Provide the (X, Y) coordinate of the cell's center where the given text is located.  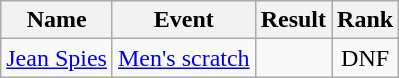
DNF (366, 58)
Event (184, 20)
Jean Spies (57, 58)
Result (293, 20)
Men's scratch (184, 58)
Name (57, 20)
Rank (366, 20)
